Provide the [x, y] coordinate of the cell's center where the given text is located.  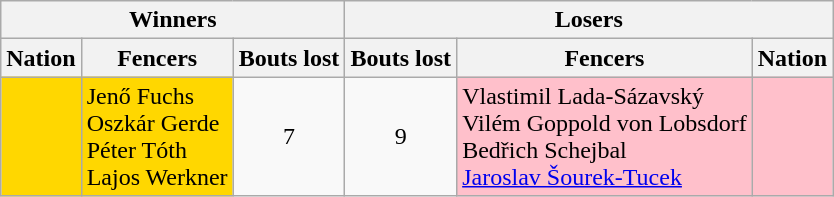
Losers [589, 20]
Winners [173, 20]
Jenő Fuchs Oszkár Gerde Péter Tóth Lajos Werkner [157, 136]
Vlastimil Lada-Sázavský Vilém Goppold von Lobsdorf Bedřich Schejbal Jaroslav Šourek-Tucek [605, 136]
9 [401, 136]
7 [289, 136]
